Provide the (X, Y) coordinate of the cell's center where the given text is located.  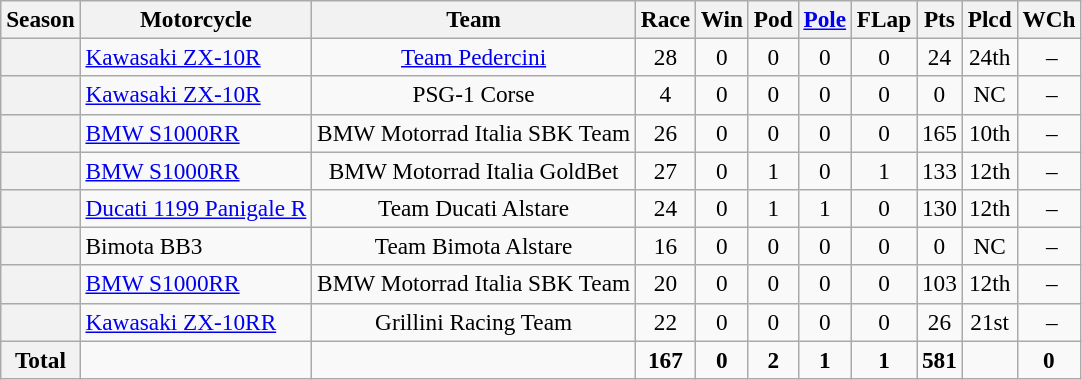
165 (940, 133)
Pts (940, 19)
103 (940, 284)
20 (665, 284)
4 (665, 95)
2 (773, 359)
27 (665, 170)
Plcd (990, 19)
28 (665, 57)
Total (40, 359)
21st (990, 322)
167 (665, 359)
Pole (824, 19)
Team Ducati Alstare (474, 208)
Season (40, 19)
24th (990, 57)
133 (940, 170)
FLap (884, 19)
Ducati 1199 Panigale R (196, 208)
Win (722, 19)
16 (665, 246)
Team (474, 19)
22 (665, 322)
581 (940, 359)
BMW Motorrad Italia GoldBet (474, 170)
Grillini Racing Team (474, 322)
Team Bimota Alstare (474, 246)
PSG-1 Corse (474, 95)
130 (940, 208)
Team Pedercini (474, 57)
10th (990, 133)
WCh (1049, 19)
Pod (773, 19)
Bimota BB3 (196, 246)
Kawasaki ZX-10RR (196, 322)
Race (665, 19)
Motorcycle (196, 19)
